Pinpoint the cell where the given text exists, returning its [X, Y] midpoint coordinate. 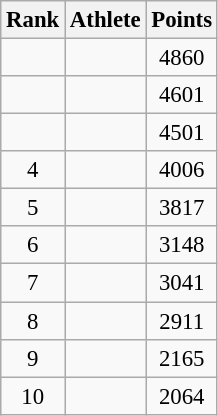
3817 [182, 208]
4 [33, 170]
4006 [182, 170]
4601 [182, 95]
3148 [182, 245]
Points [182, 20]
2064 [182, 396]
8 [33, 321]
4860 [182, 58]
2165 [182, 358]
7 [33, 283]
10 [33, 396]
9 [33, 358]
3041 [182, 283]
2911 [182, 321]
Rank [33, 20]
6 [33, 245]
4501 [182, 133]
5 [33, 208]
Athlete [106, 20]
